Provide the (X, Y) coordinate of the cell's center where the given text is located.  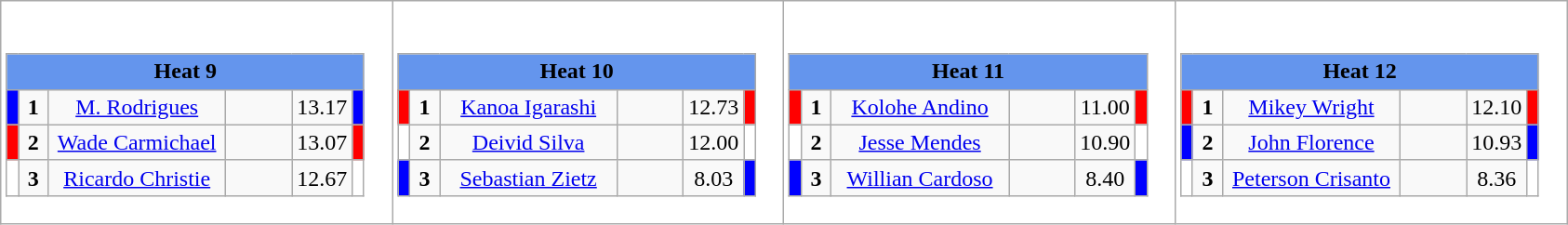
Deivid Silva (528, 142)
8.36 (1497, 178)
Heat 9 (185, 72)
13.07 (322, 142)
Jesse Mendes (921, 142)
10.90 (1105, 142)
Heat 12 1 Mikey Wright 12.10 2 John Florence 10.93 3 Peterson Crisanto 8.36 (1371, 112)
Mikey Wright (1311, 107)
Heat 12 (1360, 72)
8.03 (714, 178)
Peterson Crisanto (1311, 178)
Sebastian Zietz (528, 178)
Wade Carmichael (138, 142)
Heat 10 (577, 72)
Heat 11 (968, 72)
11.00 (1105, 107)
13.17 (322, 107)
10.93 (1497, 142)
12.67 (322, 178)
12.73 (714, 107)
8.40 (1105, 178)
Kolohe Andino (921, 107)
Heat 11 1 Kolohe Andino 11.00 2 Jesse Mendes 10.90 3 Willian Cardoso 8.40 (980, 112)
Heat 9 1 M. Rodrigues 13.17 2 Wade Carmichael 13.07 3 Ricardo Christie 12.67 (197, 112)
John Florence (1311, 142)
M. Rodrigues (138, 107)
Willian Cardoso (921, 178)
12.10 (1497, 107)
Ricardo Christie (138, 178)
Kanoa Igarashi (528, 107)
12.00 (714, 142)
Heat 10 1 Kanoa Igarashi 12.73 2 Deivid Silva 12.00 3 Sebastian Zietz 8.03 (588, 112)
